Search for the cell housing the specified text and yield its (X, Y) center coordinate. 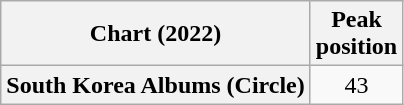
Chart (2022) (156, 34)
43 (356, 85)
South Korea Albums (Circle) (156, 85)
Peakposition (356, 34)
